Pinpoint the cell where the given text exists, returning its [x, y] midpoint coordinate. 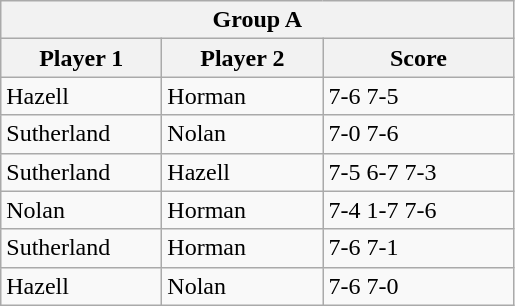
7-6 7-5 [418, 96]
7-6 7-1 [418, 248]
7-6 7-0 [418, 286]
Player 2 [242, 58]
7-4 1-7 7-6 [418, 210]
Score [418, 58]
Player 1 [82, 58]
7-0 7-6 [418, 134]
7-5 6-7 7-3 [418, 172]
Group A [258, 20]
